Identify which cell holds the provided text, then report its [x, y] central coordinate. 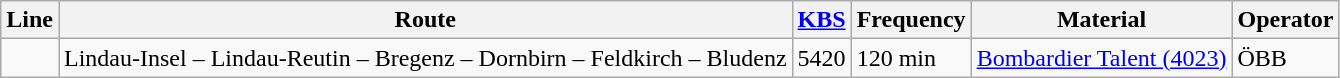
Bombardier Talent (4023) [1102, 58]
Frequency [911, 20]
Operator [1286, 20]
Route [425, 20]
Material [1102, 20]
Line [30, 20]
5420 [822, 58]
KBS [822, 20]
Lindau-Insel – Lindau-Reutin – Bregenz – Dornbirn – Feldkirch – Bludenz [425, 58]
120 min [911, 58]
ÖBB [1286, 58]
